Output the [X, Y] coordinate of the center of the cell containing the given text.  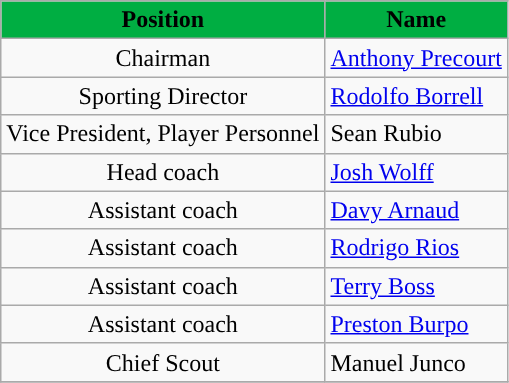
Sporting Director [163, 96]
Chief Scout [163, 362]
Manuel Junco [416, 362]
Head coach [163, 172]
Rodrigo Rios [416, 248]
Terry Boss [416, 286]
Sean Rubio [416, 134]
Chairman [163, 58]
Rodolfo Borrell [416, 96]
Position [163, 20]
Preston Burpo [416, 324]
Name [416, 20]
Davy Arnaud [416, 210]
Vice President, Player Personnel [163, 134]
Anthony Precourt [416, 58]
Josh Wolff [416, 172]
